From the cell containing the given text, extract its center point as [X, Y] coordinate. 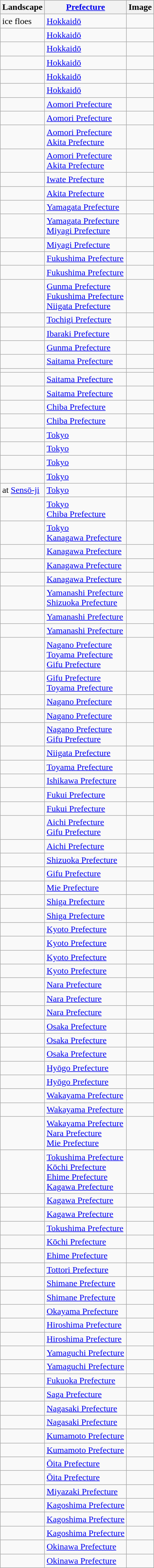
Image [140, 7]
Kōchi Prefecture [86, 1242]
Wakayama PrefectureNara PrefectureMie Prefecture [86, 1133]
Nagano PrefectureGifu Prefecture [86, 734]
Landscape [23, 7]
Ehime Prefecture [86, 1256]
Miyazaki Prefecture [86, 1492]
Saga Prefecture [86, 1394]
Gifu Prefecture [86, 874]
Gunma Prefecture [86, 347]
Ishikawa Prefecture [86, 781]
Tokushima PrefectureKōchi PrefectureEhime PrefectureKagawa Prefecture [86, 1171]
Gifu PrefectureToyama Prefecture [86, 683]
Fukuoka Prefecture [86, 1380]
Toyama Prefecture [86, 767]
Miyagi Prefecture [86, 245]
Shizuoka Prefecture [86, 860]
at Sensō-ji [23, 490]
ice floes [23, 21]
Aichi Prefecture [86, 846]
Niigata Prefecture [86, 753]
Ibaraki Prefecture [86, 334]
Mie Prefecture [86, 888]
Yamanashi PrefectureShizuoka Prefecture [86, 598]
Iwate Prefecture [86, 179]
Nagano PrefectureToyama PrefectureGifu Prefecture [86, 654]
Akita Prefecture [86, 193]
Yamagata Prefecture [86, 207]
Aichi PrefectureGifu Prefecture [86, 828]
Yamagata PrefectureMiyagi Prefecture [86, 226]
TokyoChiba Prefecture [86, 509]
Prefecture [86, 7]
Gunma PrefectureFukushima PrefectureNiigata Prefecture [86, 296]
Tokushima Prefecture [86, 1228]
Tochigi Prefecture [86, 320]
Tottori Prefecture [86, 1270]
TokyoKanagawa Prefecture [86, 533]
Okayama Prefecture [86, 1311]
